Scan for the cell matching the given text and deliver its (x, y) coordinate at center. 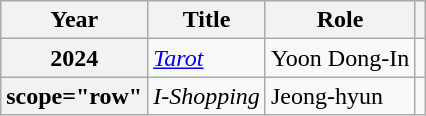
Year (74, 20)
Title (207, 20)
Jeong-hyun (340, 96)
I-Shopping (207, 96)
Tarot (207, 58)
Yoon Dong-In (340, 58)
scope="row" (74, 96)
Role (340, 20)
2024 (74, 58)
